Provide the [X, Y] coordinate of the cell's center where the given text is located.  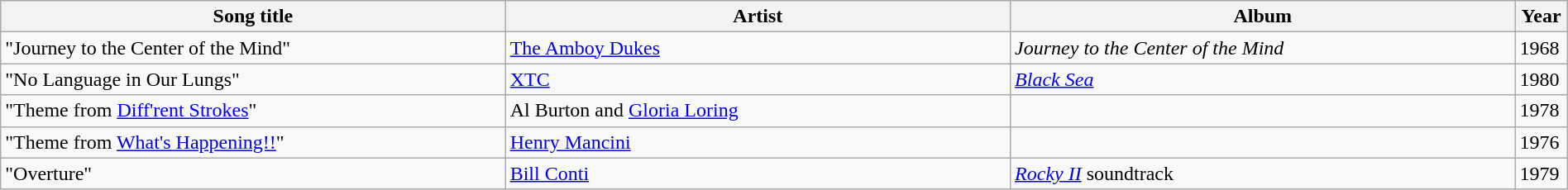
Bill Conti [758, 173]
"Journey to the Center of the Mind" [253, 48]
The Amboy Dukes [758, 48]
Journey to the Center of the Mind [1263, 48]
Al Burton and Gloria Loring [758, 111]
1978 [1542, 111]
Black Sea [1263, 79]
1976 [1542, 142]
"Theme from What's Happening!!" [253, 142]
Artist [758, 17]
Year [1542, 17]
"Overture" [253, 173]
1979 [1542, 173]
"Theme from Diff'rent Strokes" [253, 111]
1968 [1542, 48]
Henry Mancini [758, 142]
XTC [758, 79]
Song title [253, 17]
1980 [1542, 79]
Album [1263, 17]
Rocky II soundtrack [1263, 173]
"No Language in Our Lungs" [253, 79]
